Pinpoint the cell where the given text exists, returning its (X, Y) midpoint coordinate. 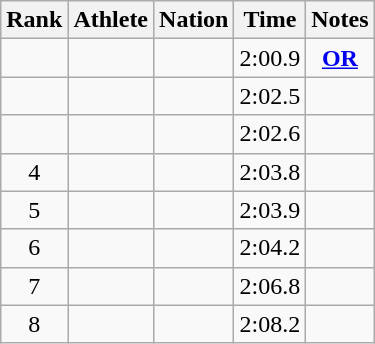
8 (34, 324)
5 (34, 210)
Nation (194, 20)
2:04.2 (270, 248)
2:02.6 (270, 134)
6 (34, 248)
Notes (340, 20)
Rank (34, 20)
2:03.9 (270, 210)
7 (34, 286)
2:03.8 (270, 172)
2:06.8 (270, 286)
OR (340, 58)
2:02.5 (270, 96)
2:00.9 (270, 58)
Athlete (111, 20)
Time (270, 20)
2:08.2 (270, 324)
4 (34, 172)
